Determine the [X, Y] coordinate at the center of the cell enclosing the given text.  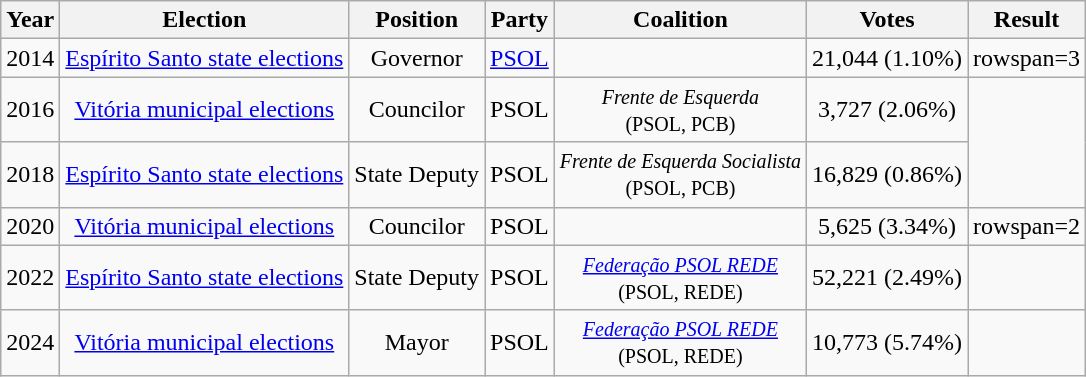
10,773 (5.74%) [888, 342]
2022 [30, 278]
Election [204, 20]
Mayor [417, 342]
Frente de Esquerda Socialista(PSOL, PCB) [680, 174]
2014 [30, 58]
Party [520, 20]
Frente de Esquerda(PSOL, PCB) [680, 110]
16,829 (0.86%) [888, 174]
2020 [30, 226]
rowspan=3 [1027, 58]
Result [1027, 20]
2016 [30, 110]
5,625 (3.34%) [888, 226]
21,044 (1.10%) [888, 58]
Governor [417, 58]
52,221 (2.49%) [888, 278]
2018 [30, 174]
Votes [888, 20]
2024 [30, 342]
Position [417, 20]
Year [30, 20]
Coalition [680, 20]
rowspan=2 [1027, 226]
3,727 (2.06%) [888, 110]
